Scan for the cell matching the given text and deliver its (X, Y) coordinate at center. 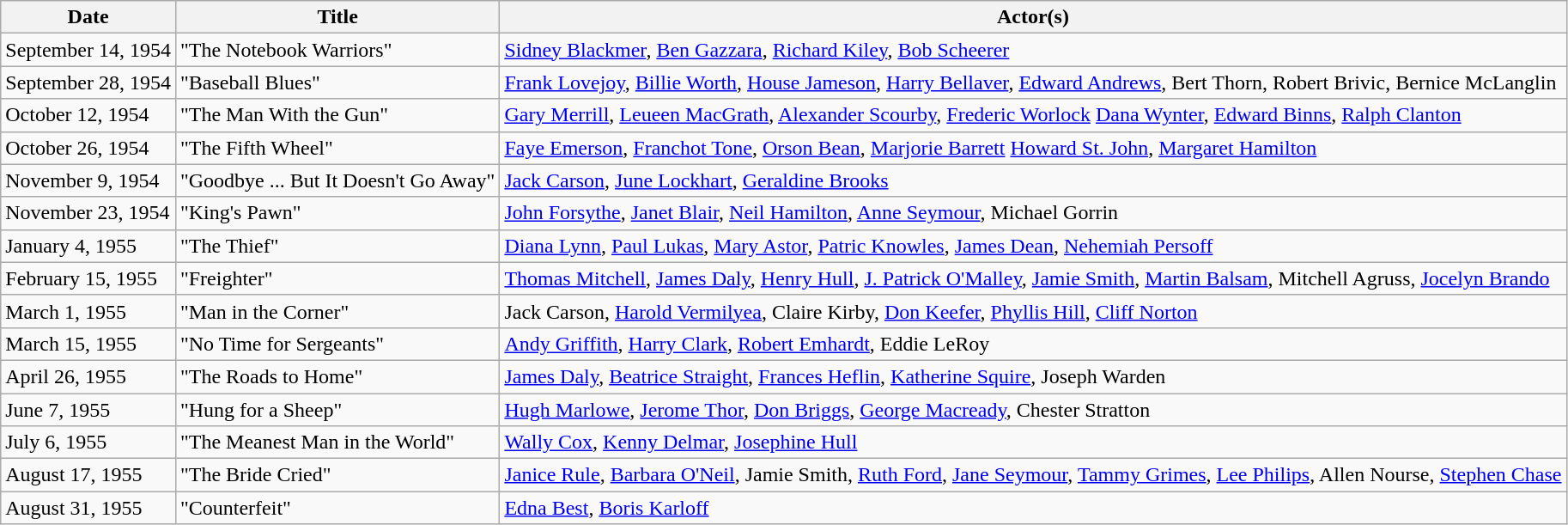
September 28, 1954 (88, 82)
"No Time for Sergeants" (337, 344)
Date (88, 17)
July 6, 1955 (88, 443)
"Counterfeit" (337, 508)
October 12, 1954 (88, 115)
Gary Merrill, Leueen MacGrath, Alexander Scourby, Frederic Worlock Dana Wynter, Edward Binns, Ralph Clanton (1033, 115)
"Man in the Corner" (337, 311)
Jack Carson, June Lockhart, Geraldine Brooks (1033, 180)
"The Notebook Warriors" (337, 50)
October 26, 1954 (88, 148)
November 9, 1954 (88, 180)
January 4, 1955 (88, 246)
James Daly, Beatrice Straight, Frances Heflin, Katherine Squire, Joseph Warden (1033, 376)
"King's Pawn" (337, 213)
November 23, 1954 (88, 213)
April 26, 1955 (88, 376)
"The Roads to Home" (337, 376)
Faye Emerson, Franchot Tone, Orson Bean, Marjorie Barrett Howard St. John, Margaret Hamilton (1033, 148)
Janice Rule, Barbara O'Neil, Jamie Smith, Ruth Ford, Jane Seymour, Tammy Grimes, Lee Philips, Allen Nourse, Stephen Chase (1033, 475)
August 31, 1955 (88, 508)
Actor(s) (1033, 17)
Hugh Marlowe, Jerome Thor, Don Briggs, George Macready, Chester Stratton (1033, 410)
Frank Lovejoy, Billie Worth, House Jameson, Harry Bellaver, Edward Andrews, Bert Thorn, Robert Brivic, Bernice McLanglin (1033, 82)
Edna Best, Boris Karloff (1033, 508)
"The Bride Cried" (337, 475)
March 15, 1955 (88, 344)
"Goodbye ... But It Doesn't Go Away" (337, 180)
September 14, 1954 (88, 50)
Andy Griffith, Harry Clark, Robert Emhardt, Eddie LeRoy (1033, 344)
"The Man With the Gun" (337, 115)
June 7, 1955 (88, 410)
"Freighter" (337, 278)
"The Thief" (337, 246)
"Hung for a Sheep" (337, 410)
Sidney Blackmer, Ben Gazzara, Richard Kiley, Bob Scheerer (1033, 50)
"The Meanest Man in the World" (337, 443)
Diana Lynn, Paul Lukas, Mary Astor, Patric Knowles, James Dean, Nehemiah Persoff (1033, 246)
"Baseball Blues" (337, 82)
August 17, 1955 (88, 475)
March 1, 1955 (88, 311)
John Forsythe, Janet Blair, Neil Hamilton, Anne Seymour, Michael Gorrin (1033, 213)
Jack Carson, Harold Vermilyea, Claire Kirby, Don Keefer, Phyllis Hill, Cliff Norton (1033, 311)
Title (337, 17)
Wally Cox, Kenny Delmar, Josephine Hull (1033, 443)
"The Fifth Wheel" (337, 148)
February 15, 1955 (88, 278)
Thomas Mitchell, James Daly, Henry Hull, J. Patrick O'Malley, Jamie Smith, Martin Balsam, Mitchell Agruss, Jocelyn Brando (1033, 278)
